Scan for the cell matching the given text and deliver its [x, y] coordinate at center. 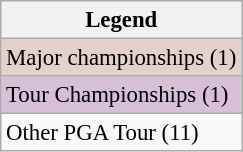
Legend [122, 20]
Other PGA Tour (11) [122, 133]
Tour Championships (1) [122, 95]
Major championships (1) [122, 58]
